For the text-containing cell, return its midpoint in [x, y] coordinate format. 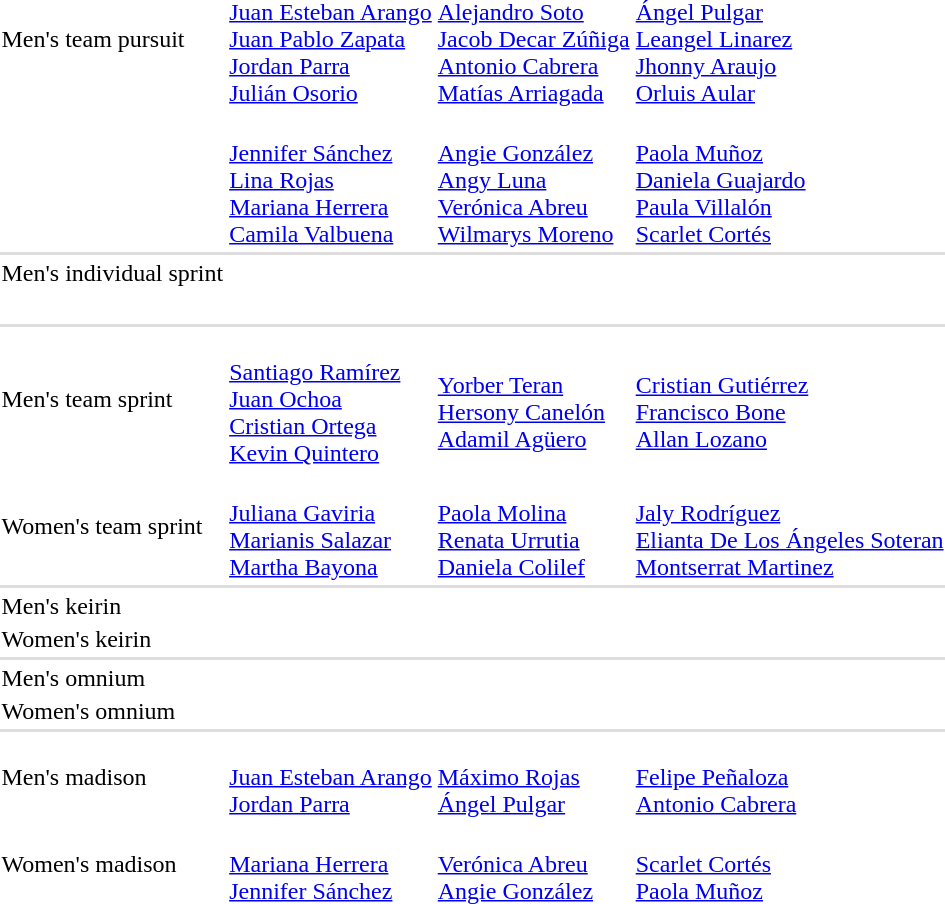
Women's keirin [112, 639]
Paola MuñozDaniela GuajardoPaula VillalónScarlet Cortés [790, 180]
Máximo RojasÁngel Pulgar [534, 777]
Yorber TeranHersony CanelónAdamil Agüero [534, 399]
Men's omnium [112, 678]
Men's keirin [112, 606]
Men's team sprint [112, 399]
Felipe PeñalozaAntonio Cabrera [790, 777]
Juan Esteban ArangoJordan Parra [331, 777]
Juliana GaviriaMarianis SalazarMartha Bayona [331, 526]
Paola MolinaRenata UrrutiaDaniela Colilef [534, 526]
Santiago RamírezJuan OchoaCristian OrtegaKevin Quintero [331, 399]
Jaly RodríguezElianta De Los Ángeles SoteranMontserrat Martinez [790, 526]
Cristian GutiérrezFrancisco BoneAllan Lozano [790, 399]
Men's individual sprint [112, 273]
Jennifer SánchezLina RojasMariana HerreraCamila Valbuena [331, 180]
Women's team sprint [112, 526]
Men's madison [112, 777]
Women's omnium [112, 711]
Angie GonzálezAngy LunaVerónica AbreuWilmarys Moreno [534, 180]
